Pinpoint the cell where the given text exists, returning its [x, y] midpoint coordinate. 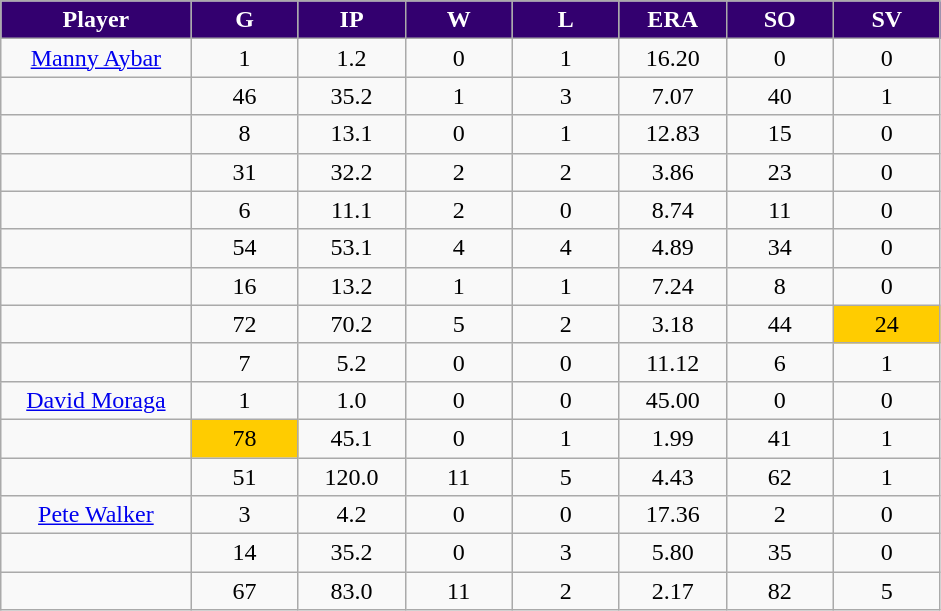
David Moraga [96, 400]
70.2 [352, 324]
4.43 [672, 477]
23 [780, 172]
35 [780, 553]
62 [780, 477]
53.1 [352, 248]
41 [780, 438]
82 [780, 591]
8.74 [672, 210]
34 [780, 248]
120.0 [352, 477]
31 [244, 172]
13.2 [352, 286]
5.80 [672, 553]
51 [244, 477]
ERA [672, 20]
83.0 [352, 591]
17.36 [672, 515]
16.20 [672, 58]
45.00 [672, 400]
Pete Walker [96, 515]
45.1 [352, 438]
7.24 [672, 286]
Manny Aybar [96, 58]
32.2 [352, 172]
13.1 [352, 134]
46 [244, 96]
1.99 [672, 438]
1.0 [352, 400]
5.2 [352, 362]
24 [886, 324]
54 [244, 248]
40 [780, 96]
78 [244, 438]
11.1 [352, 210]
4.89 [672, 248]
7 [244, 362]
3.86 [672, 172]
IP [352, 20]
12.83 [672, 134]
1.2 [352, 58]
15 [780, 134]
SV [886, 20]
W [458, 20]
11.12 [672, 362]
67 [244, 591]
G [244, 20]
72 [244, 324]
SO [780, 20]
7.07 [672, 96]
L [566, 20]
3.18 [672, 324]
14 [244, 553]
2.17 [672, 591]
16 [244, 286]
44 [780, 324]
Player [96, 20]
4.2 [352, 515]
